Identify which cell holds the provided text, then report its (X, Y) central coordinate. 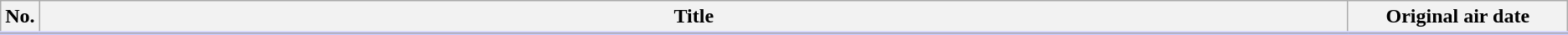
Original air date (1457, 17)
No. (20, 17)
Title (694, 17)
